Find where the given text appears and provide that cell's center as [x, y] coordinate. 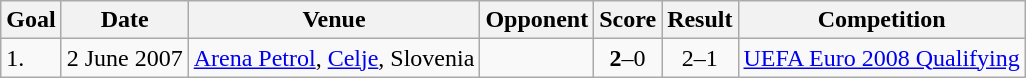
Goal [31, 20]
2–1 [700, 58]
Score [628, 20]
Result [700, 20]
1. [31, 58]
Venue [334, 20]
Opponent [537, 20]
Date [124, 20]
Arena Petrol, Celje, Slovenia [334, 58]
2–0 [628, 58]
UEFA Euro 2008 Qualifying [882, 58]
Competition [882, 20]
2 June 2007 [124, 58]
